Locate the cell with the specified text and output its [x, y] center coordinate. 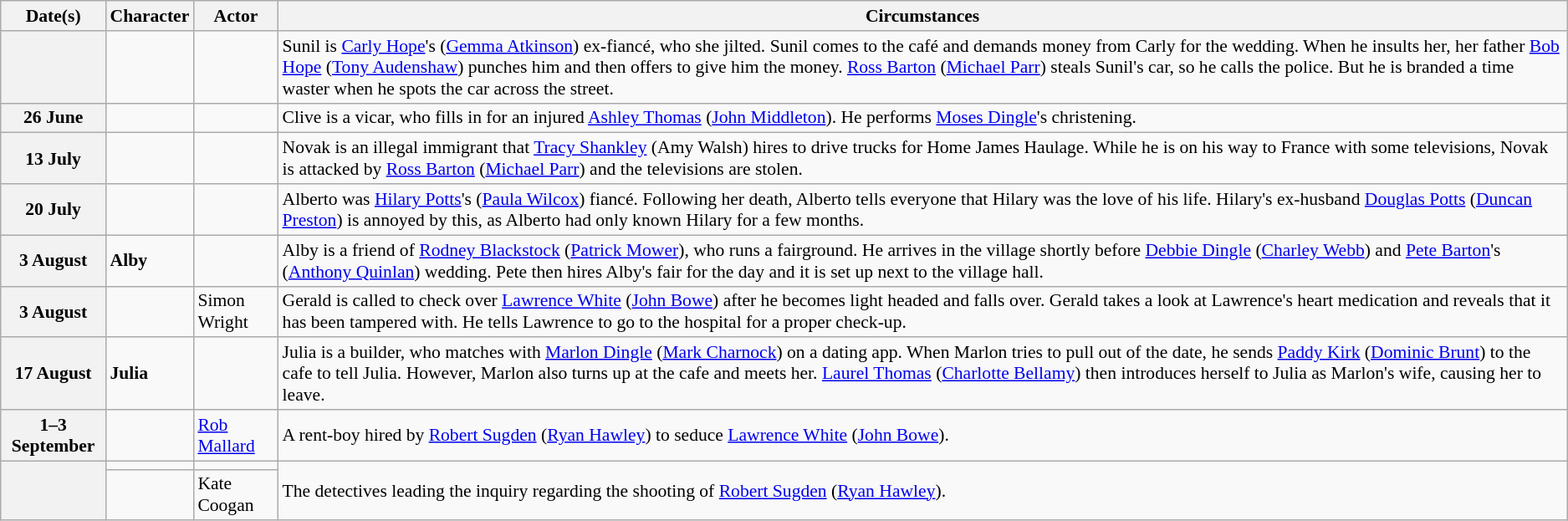
13 July [54, 159]
Clive is a vicar, who fills in for an injured Ashley Thomas (John Middleton). He performs Moses Dingle's christening. [923, 118]
Alby [149, 261]
Actor [236, 16]
20 July [54, 209]
1–3 September [54, 435]
26 June [54, 118]
Julia [149, 375]
17 August [54, 375]
Character [149, 16]
Simon Wright [236, 311]
Rob Mallard [236, 435]
Date(s) [54, 16]
A rent-boy hired by Robert Sugden (Ryan Hawley) to seduce Lawrence White (John Bowe). [923, 435]
Circumstances [923, 16]
Kate Coogan [236, 495]
The detectives leading the inquiry regarding the shooting of Robert Sugden (Ryan Hawley). [923, 490]
